For the text-containing cell, return its midpoint in (X, Y) coordinate format. 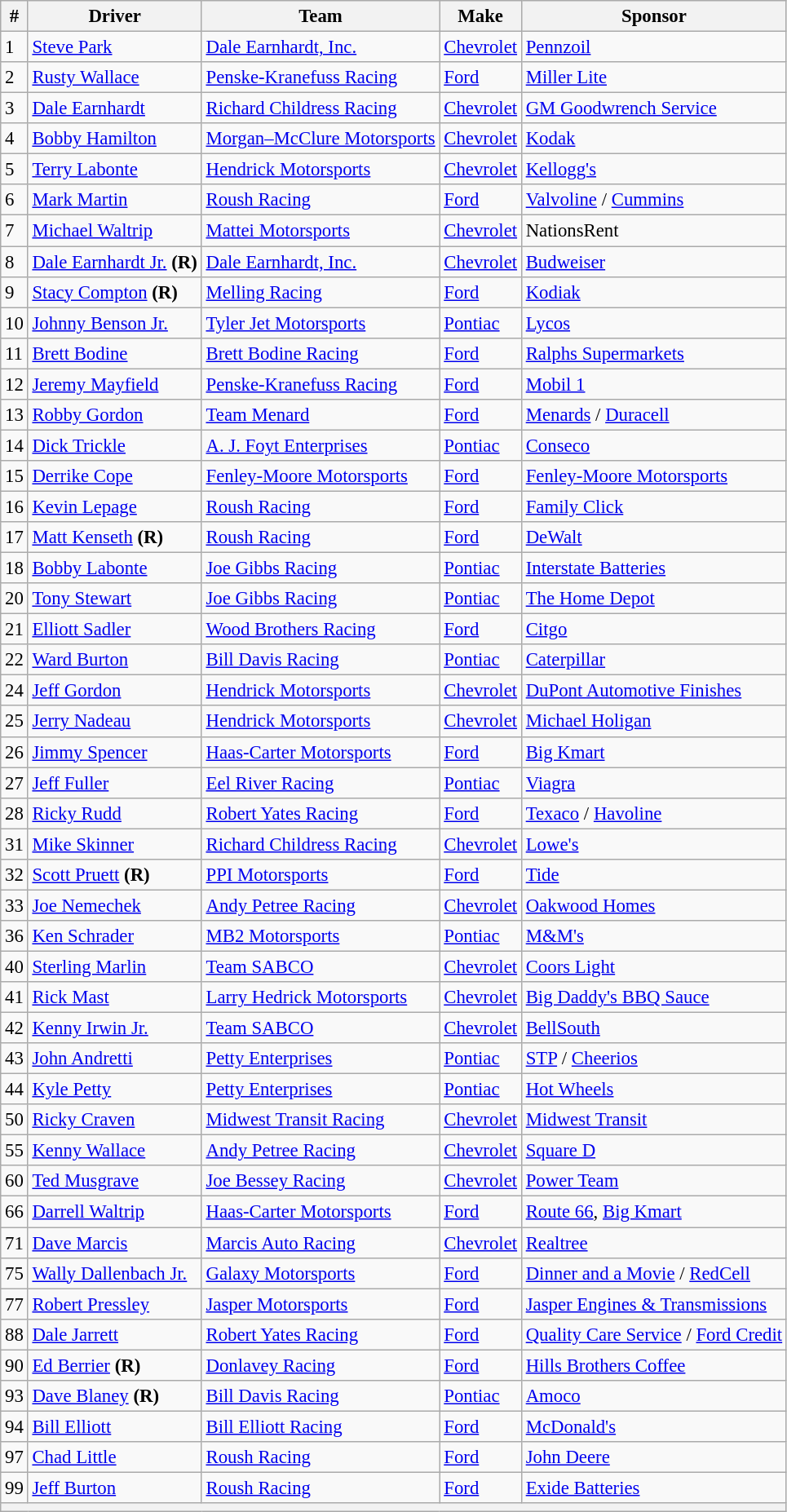
12 (15, 384)
Joe Bessey Racing (321, 1182)
7 (15, 231)
Sterling Marlin (114, 966)
Dinner and a Movie / RedCell (654, 1273)
66 (15, 1212)
Pennzoil (654, 47)
Route 66, Big Kmart (654, 1212)
Rusty Wallace (114, 77)
The Home Depot (654, 599)
Big Kmart (654, 752)
Lowe's (654, 844)
Kellogg's (654, 170)
26 (15, 752)
Marcis Auto Racing (321, 1243)
22 (15, 660)
Matt Kenseth (R) (114, 537)
Square D (654, 1151)
Melling Racing (321, 292)
Mike Skinner (114, 844)
Conseco (654, 445)
Ralphs Supermarkets (654, 353)
Tyler Jet Motorsports (321, 323)
Jasper Engines & Transmissions (654, 1304)
32 (15, 875)
14 (15, 445)
Valvoline / Cummins (654, 200)
9 (15, 292)
Dale Earnhardt Jr. (R) (114, 262)
Michael Waltrip (114, 231)
Viagra (654, 783)
Ward Burton (114, 660)
17 (15, 537)
Midwest Transit Racing (321, 1120)
Kodak (654, 139)
Ricky Rudd (114, 813)
John Andretti (114, 1059)
MB2 Motorsports (321, 936)
88 (15, 1334)
Kenny Irwin Jr. (114, 1028)
Dave Blaney (R) (114, 1396)
Brett Bodine Racing (321, 353)
Robert Pressley (114, 1304)
Menards / Duracell (654, 415)
Team Menard (321, 415)
Brett Bodine (114, 353)
71 (15, 1243)
Midwest Transit (654, 1120)
13 (15, 415)
75 (15, 1273)
Donlavey Racing (321, 1365)
16 (15, 506)
21 (15, 630)
Amoco (654, 1396)
42 (15, 1028)
A. J. Foyt Enterprises (321, 445)
Scott Pruett (R) (114, 875)
Caterpillar (654, 660)
Bill Elliott (114, 1426)
55 (15, 1151)
NationsRent (654, 231)
90 (15, 1365)
3 (15, 108)
Mattei Motorsports (321, 231)
Exide Batteries (654, 1488)
Dale Jarrett (114, 1334)
BellSouth (654, 1028)
Ken Schrader (114, 936)
Terry Labonte (114, 170)
18 (15, 568)
Sponsor (654, 16)
Interstate Batteries (654, 568)
McDonald's (654, 1426)
Quality Care Service / Ford Credit (654, 1334)
Robby Gordon (114, 415)
60 (15, 1182)
Texaco / Havoline (654, 813)
Oakwood Homes (654, 905)
Coors Light (654, 966)
Dick Trickle (114, 445)
Citgo (654, 630)
Larry Hedrick Motorsports (321, 997)
1 (15, 47)
Mobil 1 (654, 384)
24 (15, 691)
Darrell Waltrip (114, 1212)
DuPont Automotive Finishes (654, 691)
Joe Nemechek (114, 905)
Tide (654, 875)
GM Goodwrench Service (654, 108)
27 (15, 783)
6 (15, 200)
Realtree (654, 1243)
STP / Cheerios (654, 1059)
Hot Wheels (654, 1090)
Wally Dallenbach Jr. (114, 1273)
44 (15, 1090)
Steve Park (114, 47)
Stacy Compton (R) (114, 292)
Jimmy Spencer (114, 752)
Jerry Nadeau (114, 722)
DeWalt (654, 537)
94 (15, 1426)
Chad Little (114, 1457)
77 (15, 1304)
40 (15, 966)
28 (15, 813)
Ted Musgrave (114, 1182)
25 (15, 722)
Derrike Cope (114, 476)
Kodiak (654, 292)
Team (321, 16)
Bobby Labonte (114, 568)
20 (15, 599)
Dave Marcis (114, 1243)
Johnny Benson Jr. (114, 323)
Jeff Gordon (114, 691)
Ed Berrier (R) (114, 1365)
4 (15, 139)
PPI Motorsports (321, 875)
Tony Stewart (114, 599)
Big Daddy's BBQ Sauce (654, 997)
Dale Earnhardt (114, 108)
Family Click (654, 506)
Rick Mast (114, 997)
Jeremy Mayfield (114, 384)
15 (15, 476)
Michael Holigan (654, 722)
Budweiser (654, 262)
Jasper Motorsports (321, 1304)
Morgan–McClure Motorsports (321, 139)
93 (15, 1396)
36 (15, 936)
Bill Elliott Racing (321, 1426)
Elliott Sadler (114, 630)
Jeff Burton (114, 1488)
John Deere (654, 1457)
Kenny Wallace (114, 1151)
33 (15, 905)
5 (15, 170)
8 (15, 262)
Power Team (654, 1182)
11 (15, 353)
Galaxy Motorsports (321, 1273)
10 (15, 323)
97 (15, 1457)
M&M's (654, 936)
Eel River Racing (321, 783)
31 (15, 844)
50 (15, 1120)
2 (15, 77)
Make (480, 16)
43 (15, 1059)
Wood Brothers Racing (321, 630)
Driver (114, 16)
Hills Brothers Coffee (654, 1365)
41 (15, 997)
Kevin Lepage (114, 506)
Ricky Craven (114, 1120)
# (15, 16)
Jeff Fuller (114, 783)
Lycos (654, 323)
Mark Martin (114, 200)
99 (15, 1488)
Miller Lite (654, 77)
Bobby Hamilton (114, 139)
Kyle Petty (114, 1090)
